Output the (x, y) coordinate of the center of the cell containing the given text.  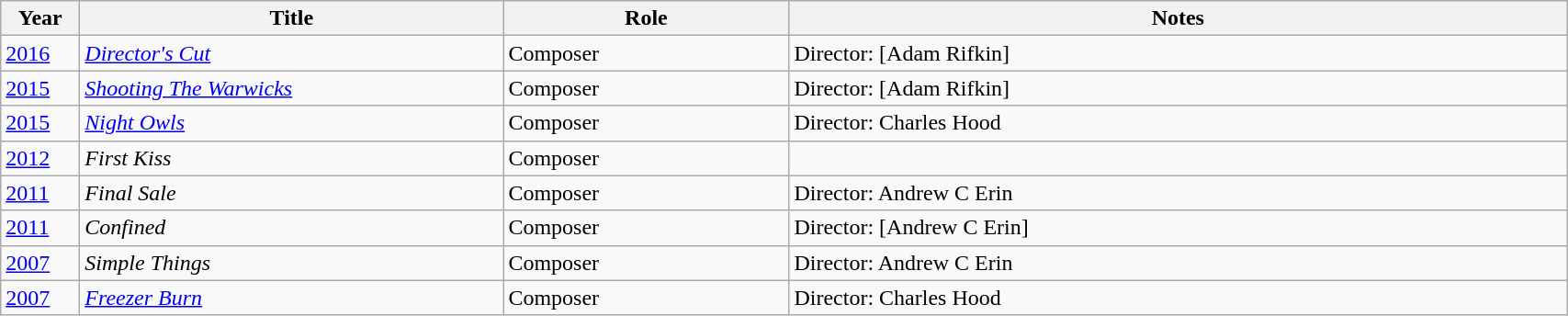
Final Sale (292, 193)
2016 (40, 53)
Simple Things (292, 263)
Shooting The Warwicks (292, 88)
Confined (292, 228)
Director: [Andrew C Erin] (1178, 228)
First Kiss (292, 158)
Night Owls (292, 123)
Title (292, 18)
2012 (40, 158)
Role (647, 18)
Freezer Burn (292, 298)
Year (40, 18)
Notes (1178, 18)
Director's Cut (292, 53)
